Search for the cell housing the specified text and yield its (X, Y) center coordinate. 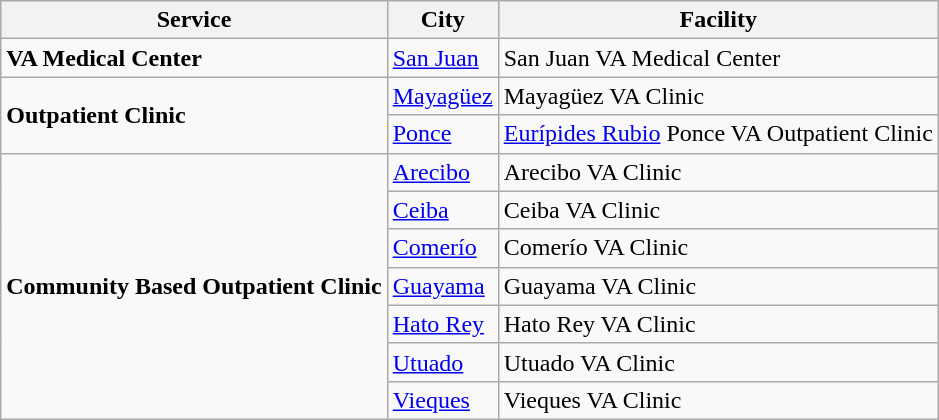
Ponce (442, 134)
Guayama VA Clinic (718, 286)
Ceiba VA Clinic (718, 210)
Utuado (442, 362)
Utuado VA Clinic (718, 362)
Arecibo (442, 172)
Service (194, 20)
Mayagüez VA Clinic (718, 96)
Guayama (442, 286)
City (442, 20)
San Juan (442, 58)
Arecibo VA Clinic (718, 172)
San Juan VA Medical Center (718, 58)
VA Medical Center (194, 58)
Facility (718, 20)
Vieques (442, 400)
Hato Rey (442, 324)
Ceiba (442, 210)
Community Based Outpatient Clinic (194, 286)
Mayagüez (442, 96)
Outpatient Clinic (194, 115)
Eurípides Rubio Ponce VA Outpatient Clinic (718, 134)
Hato Rey VA Clinic (718, 324)
Comerío (442, 248)
Comerío VA Clinic (718, 248)
Vieques VA Clinic (718, 400)
